Determine the [x, y] coordinate at the center of the cell enclosing the given text.  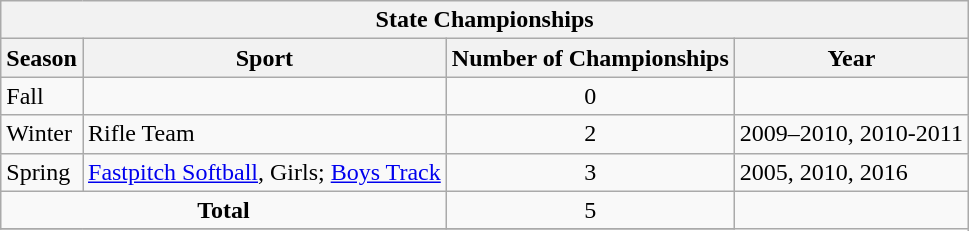
Winter [42, 134]
3 [590, 172]
State Championships [485, 20]
2009–2010, 2010-2011 [851, 134]
2 [590, 134]
Number of Championships [590, 58]
Year [851, 58]
Total [224, 210]
Fastpitch Softball, Girls; Boys Track [264, 172]
0 [590, 96]
5 [590, 210]
Sport [264, 58]
Season [42, 58]
2005, 2010, 2016 [851, 172]
Spring [42, 172]
Fall [42, 96]
Rifle Team [264, 134]
